Detect which cell encompasses the target text, then output its (x, y) center coordinate. 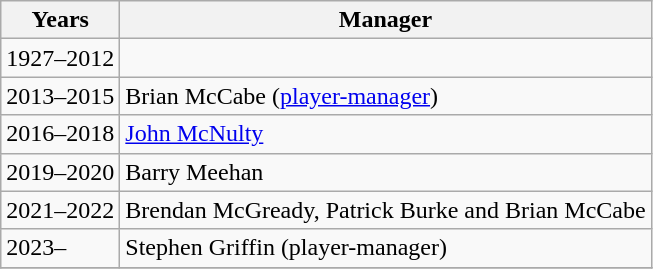
Barry Meehan (386, 172)
2019–2020 (60, 172)
John McNulty (386, 134)
Stephen Griffin (player-manager) (386, 248)
2021–2022 (60, 210)
2016–2018 (60, 134)
1927–2012 (60, 58)
Manager (386, 20)
2023– (60, 248)
Brendan McGready, Patrick Burke and Brian McCabe (386, 210)
Brian McCabe (player-manager) (386, 96)
2013–2015 (60, 96)
Years (60, 20)
